Identify which cell holds the provided text, then report its [X, Y] central coordinate. 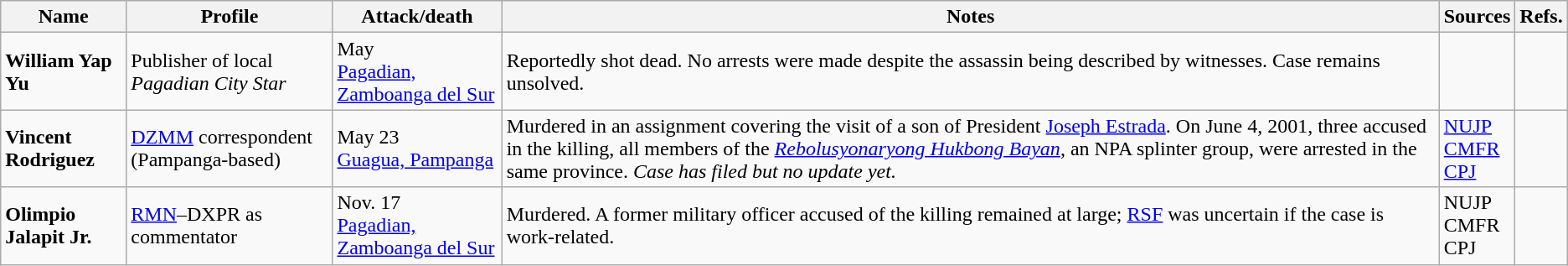
Murdered. A former military officer accused of the killing remained at large; RSF was uncertain if the case is work-related. [970, 226]
May 23Guagua, Pampanga [417, 149]
DZMM correspondent (Pampanga-based) [230, 149]
Sources [1478, 17]
Refs. [1541, 17]
Publisher of local Pagadian City Star [230, 71]
Profile [230, 17]
RMN–DXPR as commentator [230, 226]
MayPagadian, Zamboanga del Sur [417, 71]
Reportedly shot dead. No arrests were made despite the assassin being described by witnesses. Case remains unsolved. [970, 71]
Name [64, 17]
William Yap Yu [64, 71]
Notes [970, 17]
Nov. 17Pagadian, Zamboanga del Sur [417, 226]
Vincent Rodriguez [64, 149]
Attack/death [417, 17]
Olimpio Jalapit Jr. [64, 226]
